Scan for the cell matching the given text and deliver its (X, Y) coordinate at center. 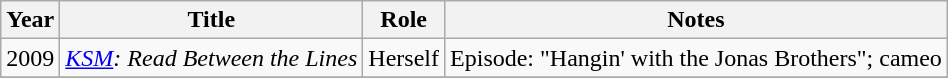
Herself (404, 58)
Title (212, 20)
Notes (696, 20)
Role (404, 20)
2009 (30, 58)
KSM: Read Between the Lines (212, 58)
Year (30, 20)
Episode: "Hangin' with the Jonas Brothers"; cameo (696, 58)
